Return the [X, Y] coordinate for the center point of the cell that contains the specified text.  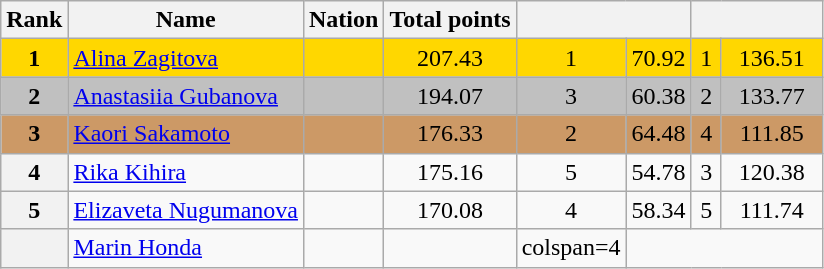
207.43 [450, 58]
120.38 [772, 172]
54.78 [658, 172]
Marin Honda [186, 248]
175.16 [450, 172]
111.74 [772, 210]
64.48 [658, 134]
136.51 [772, 58]
58.34 [658, 210]
Kaori Sakamoto [186, 134]
Rika Kihira [186, 172]
Nation [343, 20]
Elizaveta Nugumanova [186, 210]
194.07 [450, 96]
176.33 [450, 134]
Alina Zagitova [186, 58]
colspan=4 [571, 248]
Anastasiia Gubanova [186, 96]
Name [186, 20]
170.08 [450, 210]
Total points [450, 20]
133.77 [772, 96]
111.85 [772, 134]
Rank [34, 20]
70.92 [658, 58]
60.38 [658, 96]
